Locate the cell with the specified text and output its [x, y] center coordinate. 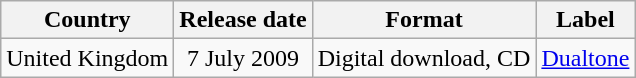
United Kingdom [88, 58]
7 July 2009 [243, 58]
Digital download, CD [424, 58]
Label [586, 20]
Country [88, 20]
Dualtone [586, 58]
Release date [243, 20]
Format [424, 20]
